Determine the (x, y) coordinate at the center of the cell enclosing the given text.  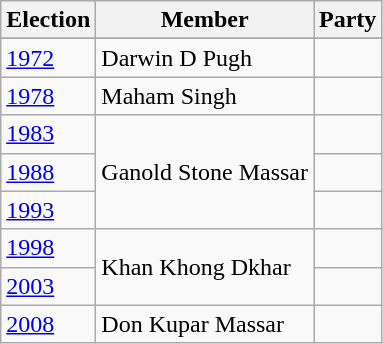
1993 (48, 210)
1978 (48, 96)
1972 (48, 58)
1983 (48, 134)
2008 (48, 324)
Member (205, 20)
1998 (48, 248)
Khan Khong Dkhar (205, 267)
Election (48, 20)
Don Kupar Massar (205, 324)
Darwin D Pugh (205, 58)
2003 (48, 286)
Party (348, 20)
1988 (48, 172)
Maham Singh (205, 96)
Ganold Stone Massar (205, 172)
